Find where the given text appears and provide that cell's center as (x, y) coordinate. 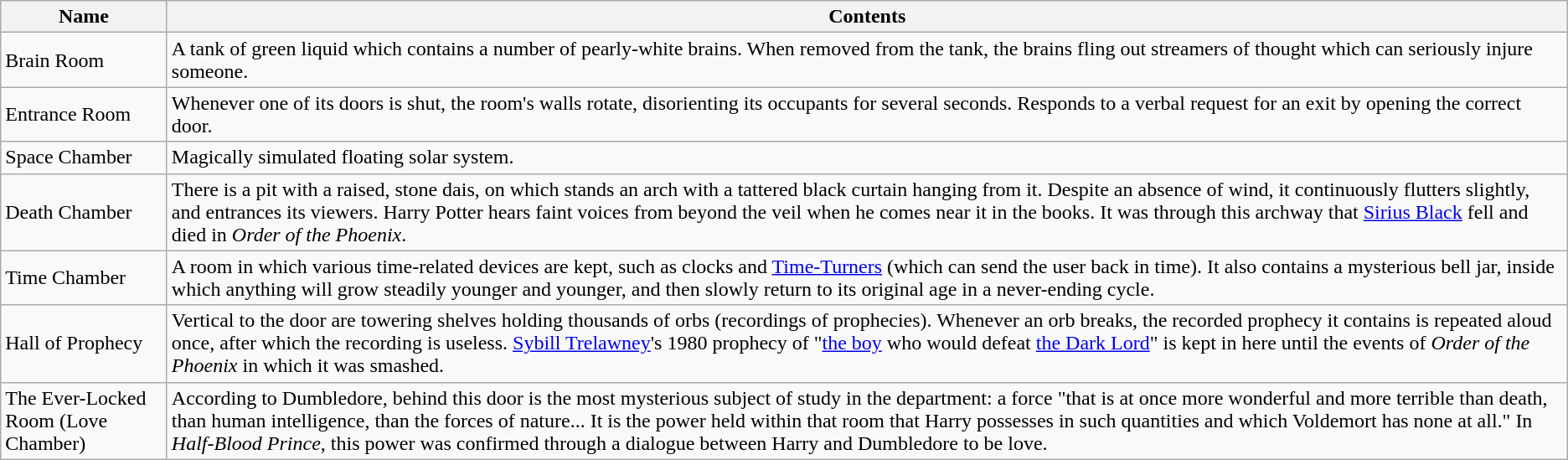
The Ever-Locked Room (Love Chamber) (84, 421)
Contents (867, 17)
Magically simulated floating solar system. (867, 158)
Hall of Prophecy (84, 344)
Brain Room (84, 60)
Time Chamber (84, 278)
Name (84, 17)
Death Chamber (84, 212)
Space Chamber (84, 158)
Entrance Room (84, 114)
